For the text-containing cell, return its midpoint in (x, y) coordinate format. 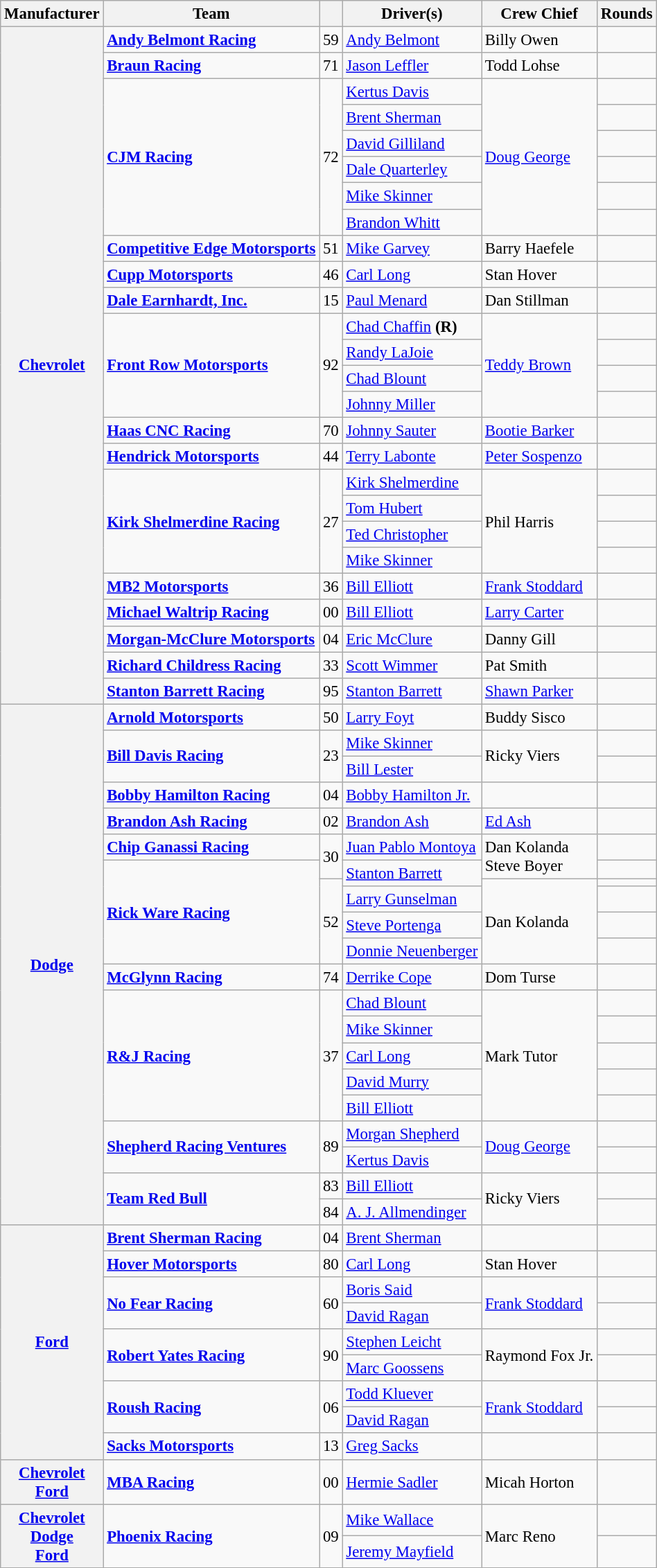
02 (331, 821)
60 (331, 1303)
Terry Labonte (412, 457)
Phoenix Racing (211, 1536)
ChevroletDodgeFord (52, 1536)
Michael Waltrip Racing (211, 613)
Derrike Cope (412, 978)
Mike Wallace (412, 1520)
Randy LaJoie (412, 353)
Todd Lohse (539, 66)
Team Red Bull (211, 1199)
Mike Garvey (412, 248)
51 (331, 248)
Paul Menard (412, 300)
50 (331, 717)
MBA Racing (211, 1481)
Front Row Motorsports (211, 365)
30 (331, 856)
Cupp Motorsports (211, 274)
52 (331, 922)
Competitive Edge Motorsports (211, 248)
Braun Racing (211, 66)
David Murry (412, 1082)
Mark Tutor (539, 1056)
Hermie Sadler (412, 1481)
Bill Davis Racing (211, 757)
Dan Kolanda (539, 922)
Todd Kluever (412, 1394)
A. J. Allmendinger (412, 1212)
Larry Gunselman (412, 899)
R&J Racing (211, 1056)
Hover Motorsports (211, 1264)
70 (331, 430)
Andy Belmont Racing (211, 40)
95 (331, 691)
Rounds (627, 14)
71 (331, 66)
Rick Ware Racing (211, 913)
Brent Sherman Racing (211, 1238)
06 (331, 1407)
Barry Haefele (539, 248)
44 (331, 457)
89 (331, 1146)
Greg Sacks (412, 1447)
Larry Carter (539, 613)
Dale Earnhardt, Inc. (211, 300)
23 (331, 757)
36 (331, 587)
Danny Gill (539, 639)
Tom Hubert (412, 509)
Stephen Leicht (412, 1342)
13 (331, 1447)
Shawn Parker (539, 691)
Dodge (52, 964)
Roush Racing (211, 1407)
Morgan-McClure Motorsports (211, 639)
Hendrick Motorsports (211, 457)
Boris Said (412, 1290)
Bootie Barker (539, 430)
Peter Sospenzo (539, 457)
Raymond Fox Jr. (539, 1355)
09 (331, 1536)
74 (331, 978)
Robert Yates Racing (211, 1355)
David Gilliland (412, 144)
Ford (52, 1342)
72 (331, 157)
Kirk Shelmerdine (412, 483)
Ed Ash (539, 821)
Dan Stillman (539, 300)
Buddy Sisco (539, 717)
Kirk Shelmerdine Racing (211, 522)
Teddy Brown (539, 365)
Brandon Whitt (412, 222)
Marc Goossens (412, 1368)
Bobby Hamilton Racing (211, 795)
Sacks Motorsports (211, 1447)
Eric McClure (412, 639)
Bill Lester (412, 769)
Johnny Sauter (412, 430)
Phil Harris (539, 522)
Donnie Neuenberger (412, 951)
Crew Chief (539, 14)
33 (331, 665)
Manufacturer (52, 14)
Jeremy Mayfield (412, 1552)
Dan Kolanda Steve Boyer (539, 856)
Jason Leffler (412, 66)
83 (331, 1186)
37 (331, 1056)
Steve Portenga (412, 926)
Juan Pablo Montoya (412, 847)
59 (331, 40)
Haas CNC Racing (211, 430)
Chad Chaffin (R) (412, 326)
Ted Christopher (412, 535)
No Fear Racing (211, 1303)
Andy Belmont (412, 40)
92 (331, 365)
Chevrolet (52, 366)
80 (331, 1264)
Dale Quarterley (412, 170)
Chip Ganassi Racing (211, 847)
Stanton Barrett Racing (211, 691)
15 (331, 300)
Team (211, 14)
Micah Horton (539, 1481)
Johnny Miller (412, 405)
Pat Smith (539, 665)
MB2 Motorsports (211, 587)
Larry Foyt (412, 717)
Bobby Hamilton Jr. (412, 795)
McGlynn Racing (211, 978)
Shepherd Racing Ventures (211, 1146)
Driver(s) (412, 14)
Scott Wimmer (412, 665)
ChevroletFord (52, 1481)
Brandon Ash (412, 821)
Marc Reno (539, 1536)
Billy Owen (539, 40)
84 (331, 1212)
Arnold Motorsports (211, 717)
90 (331, 1355)
Richard Childress Racing (211, 665)
27 (331, 522)
Brandon Ash Racing (211, 821)
CJM Racing (211, 157)
Dom Turse (539, 978)
46 (331, 274)
Morgan Shepherd (412, 1134)
